Output the (x, y) coordinate of the center of the cell containing the given text.  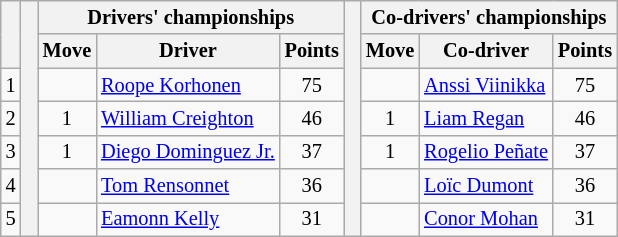
William Creighton (188, 118)
Conor Mohan (486, 219)
Tom Rensonnet (188, 186)
Driver (188, 51)
Co-driver (486, 51)
Rogelio Peñate (486, 152)
4 (11, 186)
Co-drivers' championships (489, 17)
Eamonn Kelly (188, 219)
3 (11, 152)
5 (11, 219)
2 (11, 118)
Diego Dominguez Jr. (188, 152)
Anssi Viinikka (486, 85)
Drivers' championships (191, 17)
Liam Regan (486, 118)
Roope Korhonen (188, 85)
Loïc Dumont (486, 186)
